Output the (X, Y) coordinate of the center of the cell containing the given text.  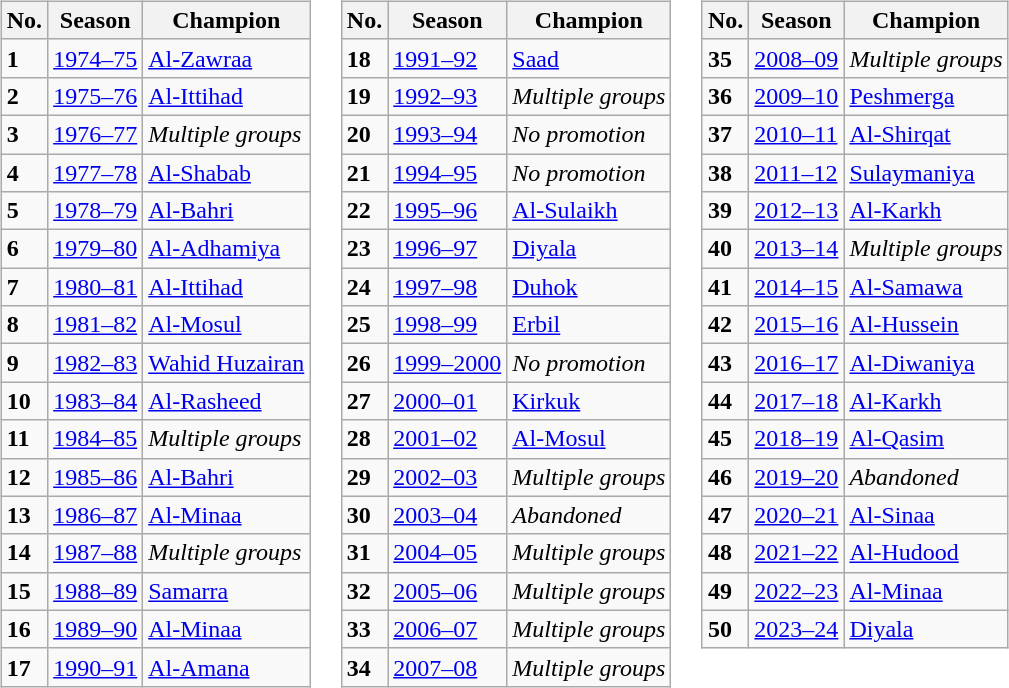
28 (364, 439)
2007–08 (448, 667)
Peshmerga (926, 96)
1999–2000 (448, 363)
34 (364, 667)
1996–97 (448, 249)
1991–92 (448, 58)
1979–80 (96, 249)
2021–22 (796, 553)
41 (725, 287)
7 (24, 287)
Erbil (589, 325)
2003–04 (448, 515)
2002–03 (448, 477)
14 (24, 553)
36 (725, 96)
22 (364, 211)
1987–88 (96, 553)
40 (725, 249)
16 (24, 629)
Al-Rasheed (226, 401)
10 (24, 401)
1975–76 (96, 96)
5 (24, 211)
2004–05 (448, 553)
1980–81 (96, 287)
20 (364, 134)
1982–83 (96, 363)
49 (725, 591)
1995–96 (448, 211)
2005–06 (448, 591)
23 (364, 249)
50 (725, 629)
1992–93 (448, 96)
2022–23 (796, 591)
29 (364, 477)
Al-Samawa (926, 287)
35 (725, 58)
1988–89 (96, 591)
2008–09 (796, 58)
4 (24, 173)
Al-Hudood (926, 553)
2006–07 (448, 629)
1994–95 (448, 173)
1993–94 (448, 134)
1974–75 (96, 58)
Al-Shabab (226, 173)
32 (364, 591)
Wahid Huzairan (226, 363)
Al-Amana (226, 667)
11 (24, 439)
3 (24, 134)
Al-Qasim (926, 439)
25 (364, 325)
15 (24, 591)
Kirkuk (589, 401)
31 (364, 553)
1981–82 (96, 325)
48 (725, 553)
8 (24, 325)
Al-Adhamiya (226, 249)
Saad (589, 58)
24 (364, 287)
1 (24, 58)
2 (24, 96)
1986–87 (96, 515)
2016–17 (796, 363)
2000–01 (448, 401)
1990–91 (96, 667)
2001–02 (448, 439)
9 (24, 363)
2019–20 (796, 477)
6 (24, 249)
Duhok (589, 287)
12 (24, 477)
30 (364, 515)
2023–24 (796, 629)
43 (725, 363)
21 (364, 173)
45 (725, 439)
17 (24, 667)
44 (725, 401)
Al-Sulaikh (589, 211)
42 (725, 325)
2020–21 (796, 515)
1976–77 (96, 134)
26 (364, 363)
38 (725, 173)
2017–18 (796, 401)
1977–78 (96, 173)
Al-Hussein (926, 325)
2012–13 (796, 211)
37 (725, 134)
27 (364, 401)
1998–99 (448, 325)
2014–15 (796, 287)
1984–85 (96, 439)
2015–16 (796, 325)
2011–12 (796, 173)
2009–10 (796, 96)
1983–84 (96, 401)
2018–19 (796, 439)
39 (725, 211)
Samarra (226, 591)
1989–90 (96, 629)
2013–14 (796, 249)
33 (364, 629)
1985–86 (96, 477)
46 (725, 477)
Al-Shirqat (926, 134)
Sulaymaniya (926, 173)
2010–11 (796, 134)
19 (364, 96)
18 (364, 58)
1978–79 (96, 211)
Al-Zawraa (226, 58)
13 (24, 515)
1997–98 (448, 287)
47 (725, 515)
Al-Diwaniya (926, 363)
Al-Sinaa (926, 515)
